Provide the [X, Y] coordinate of the cell's center where the given text is located.  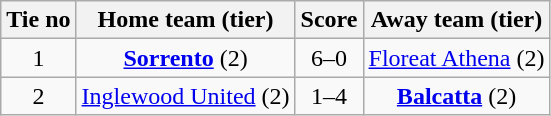
Score [329, 20]
Away team (tier) [456, 20]
1 [38, 58]
Tie no [38, 20]
2 [38, 96]
6–0 [329, 58]
Floreat Athena (2) [456, 58]
Balcatta (2) [456, 96]
Sorrento (2) [186, 58]
1–4 [329, 96]
Inglewood United (2) [186, 96]
Home team (tier) [186, 20]
